Capture the cell that displays the provided text and extract its (X, Y) central coordinate. 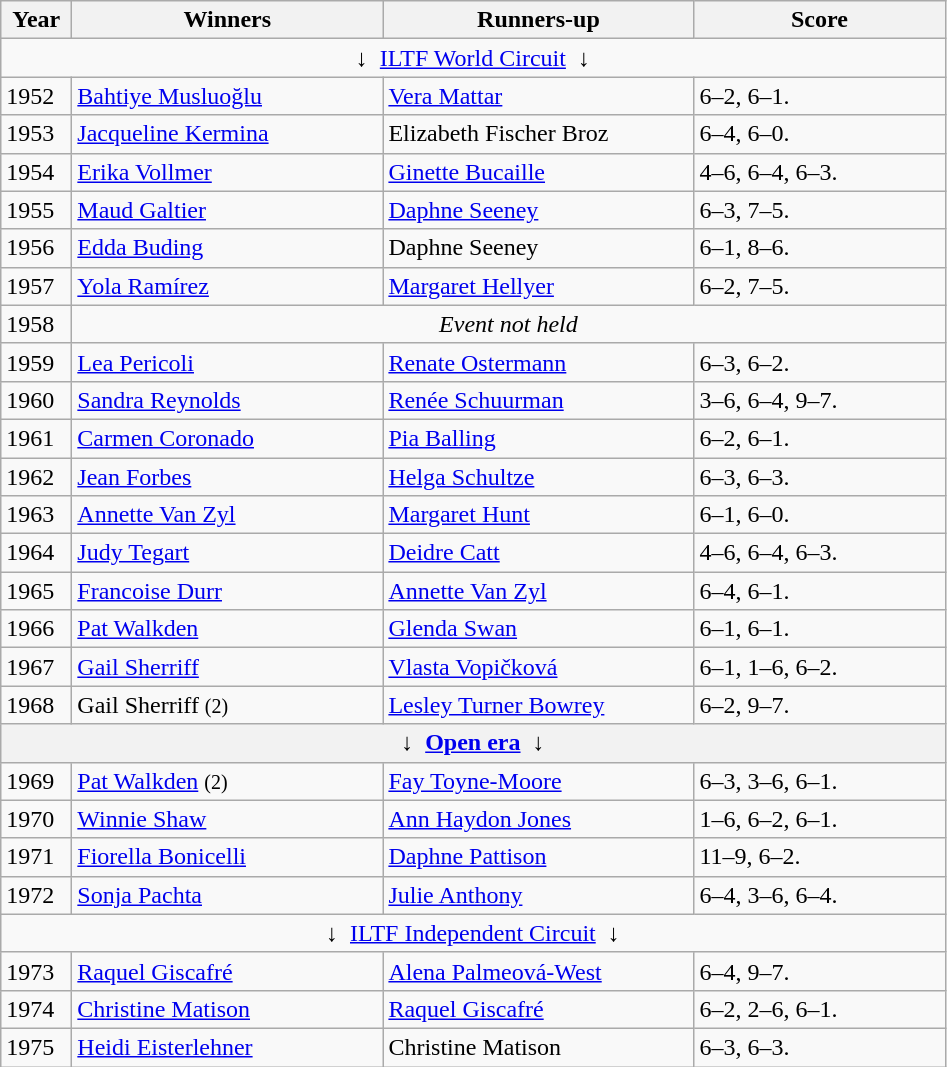
6–2, 7–5. (820, 286)
1961 (36, 438)
Jacqueline Kermina (228, 134)
1975 (36, 1047)
1958 (36, 324)
Yola Ramírez (228, 286)
Bahtiye Musluoğlu (228, 96)
1973 (36, 971)
Lea Pericoli (228, 362)
Pat Walkden (2) (228, 781)
Gail Sherriff (228, 667)
Lesley Turner Bowrey (538, 705)
Year (36, 20)
Edda Buding (228, 248)
Elizabeth Fischer Broz (538, 134)
6–4, 9–7. (820, 971)
6–2, 9–7. (820, 705)
Score (820, 20)
6–3, 6–2. (820, 362)
Runners-up (538, 20)
3–6, 6–4, 9–7. (820, 400)
Winnie Shaw (228, 819)
1964 (36, 553)
1972 (36, 895)
1968 (36, 705)
Vera Mattar (538, 96)
↓ ILTF Independent Circuit ↓ (473, 933)
Carmen Coronado (228, 438)
1970 (36, 819)
Jean Forbes (228, 477)
1971 (36, 857)
Glenda Swan (538, 629)
Event not held (508, 324)
Vlasta Vopičková (538, 667)
1953 (36, 134)
1957 (36, 286)
Fay Toyne-Moore (538, 781)
6–1, 8–6. (820, 248)
Sandra Reynolds (228, 400)
Fiorella Bonicelli (228, 857)
Julie Anthony (538, 895)
1965 (36, 591)
6–4, 3–6, 6–4. (820, 895)
Margaret Hellyer (538, 286)
Maud Galtier (228, 210)
Heidi Eisterlehner (228, 1047)
Erika Vollmer (228, 172)
↓ ILTF World Circuit ↓ (473, 58)
Francoise Durr (228, 591)
11–9, 6–2. (820, 857)
1974 (36, 1009)
Alena Palmeová-West (538, 971)
1955 (36, 210)
1962 (36, 477)
Margaret Hunt (538, 515)
1960 (36, 400)
6–3, 7–5. (820, 210)
6–4, 6–1. (820, 591)
1969 (36, 781)
1959 (36, 362)
1954 (36, 172)
Ann Haydon Jones (538, 819)
6–1, 6–1. (820, 629)
↓ Open era ↓ (473, 743)
Renate Ostermann (538, 362)
6–1, 6–0. (820, 515)
Renée Schuurman (538, 400)
6–1, 1–6, 6–2. (820, 667)
Pat Walkden (228, 629)
1966 (36, 629)
1967 (36, 667)
Ginette Bucaille (538, 172)
1–6, 6–2, 6–1. (820, 819)
6–4, 6–0. (820, 134)
6–2, 2–6, 6–1. (820, 1009)
Daphne Pattison (538, 857)
Pia Balling (538, 438)
Deidre Catt (538, 553)
1956 (36, 248)
Sonja Pachta (228, 895)
Winners (228, 20)
1963 (36, 515)
Judy Tegart (228, 553)
1952 (36, 96)
Gail Sherriff (2) (228, 705)
Helga Schultze (538, 477)
6–3, 3–6, 6–1. (820, 781)
